Return the (x, y) coordinate for the center point of the cell that contains the specified text.  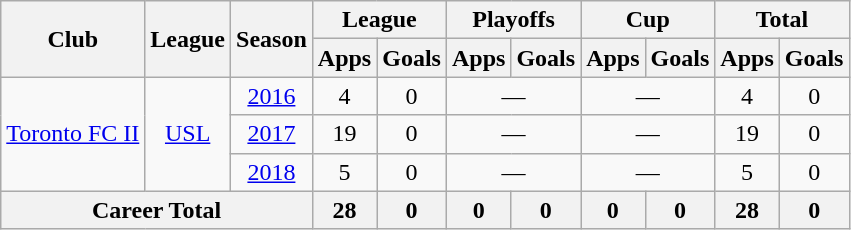
2017 (272, 134)
Total (782, 20)
Playoffs (513, 20)
2018 (272, 172)
USL (188, 134)
Season (272, 39)
Club (73, 39)
2016 (272, 96)
Toronto FC II (73, 134)
Cup (648, 20)
Career Total (157, 210)
